For the text-containing cell, return its midpoint in [x, y] coordinate format. 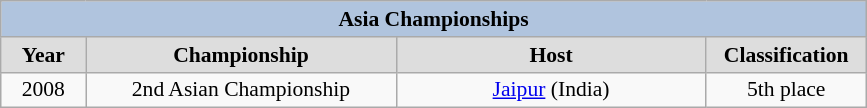
2nd Asian Championship [241, 90]
Year [44, 55]
2008 [44, 90]
Classification [786, 55]
Host [551, 55]
Asia Championships [434, 19]
Jaipur (India) [551, 90]
Championship [241, 55]
5th place [786, 90]
